Output the [X, Y] coordinate of the center of the cell containing the given text.  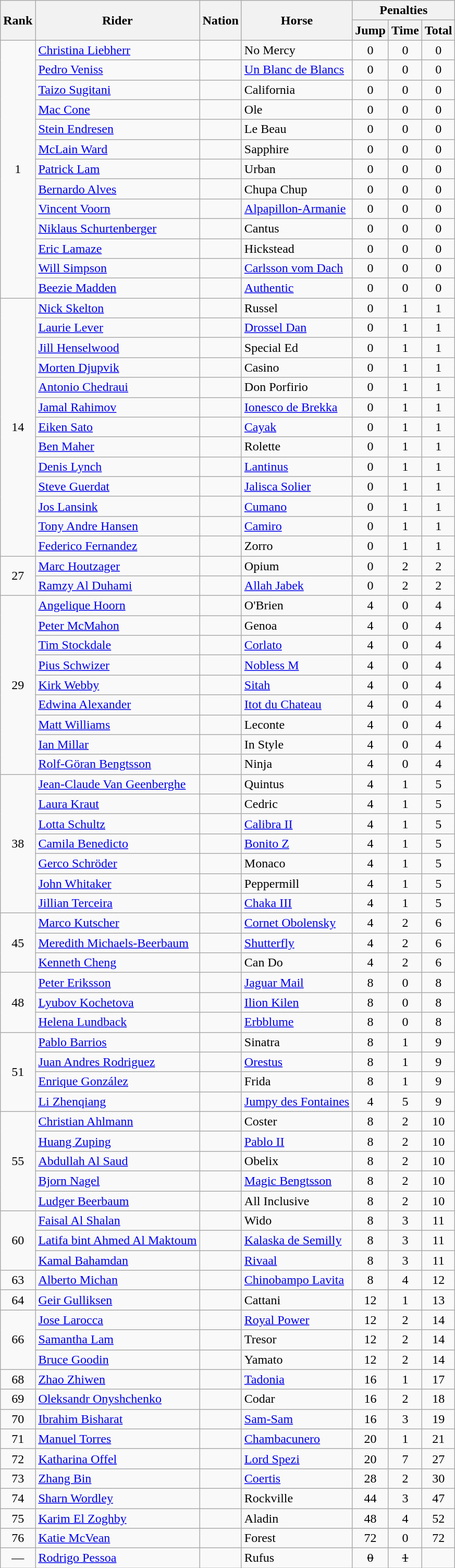
Beezie Madden [118, 288]
Royal Power [297, 1320]
Ilion Kilen [297, 1002]
Special Ed [297, 348]
Lantinus [297, 467]
Edwina Alexander [118, 705]
Jamal Rahimov [118, 407]
Helena Lundback [118, 1022]
Pablo II [297, 1141]
Can Do [297, 963]
Peppermill [297, 884]
Marco Kutscher [118, 923]
Vincent Voorn [118, 209]
Rivaal [297, 1260]
Tadonia [297, 1379]
— [18, 1558]
Laurie Lever [118, 328]
Geir Gulliksen [118, 1300]
Jaguar Mail [297, 983]
Lotta Schultz [118, 824]
Antonio Chedraui [118, 387]
Christina Liebherr [118, 50]
Will Simpson [118, 268]
Christian Ahlmann [118, 1121]
Karim El Zoghby [118, 1518]
Monaco [297, 863]
Cornet Obolensky [297, 923]
Kenneth Cheng [118, 963]
Patrick Lam [118, 169]
Sam-Sam [297, 1419]
Eiken Sato [118, 427]
Peter Eriksson [118, 983]
Horse [297, 20]
Peter McMahon [118, 626]
66 [18, 1340]
52 [438, 1518]
Lyubov Kochetova [118, 1002]
Penalties [403, 10]
28 [371, 1478]
Tim Stockdale [118, 645]
Federico Fernandez [118, 546]
Eric Lamaze [118, 249]
Jump [371, 30]
Rockville [297, 1498]
Stein Endresen [118, 129]
Cumano [297, 506]
Li Zhenqiang [118, 1101]
7 [405, 1459]
O'Brien [297, 606]
Chinobampo Lavita [297, 1280]
Leconte [297, 725]
Cayak [297, 427]
Carlsson vom Dach [297, 268]
Cedric [297, 804]
Time [405, 30]
Samantha Lam [118, 1340]
Enrique González [118, 1082]
55 [18, 1161]
51 [18, 1072]
Obelix [297, 1161]
Camiro [297, 526]
Jos Lansink [118, 506]
Ramzy Al Duhami [118, 586]
Orestus [297, 1062]
Bruce Goodin [118, 1359]
Codar [297, 1399]
60 [18, 1241]
Itot du Chateau [297, 705]
John Whitaker [118, 884]
38 [18, 843]
Total [438, 30]
Jillian Terceira [118, 903]
Calibra II [297, 824]
Taizo Sugitani [118, 90]
Ninja [297, 764]
Katie McVean [118, 1538]
McLain Ward [118, 149]
Cantus [297, 228]
Tresor [297, 1340]
Zhang Bin [118, 1478]
Laura Kraut [118, 804]
Shutterfly [297, 943]
18 [438, 1399]
64 [18, 1300]
Jumpy des Fontaines [297, 1101]
Ole [297, 109]
Sapphire [297, 149]
Zhao Zhiwen [118, 1379]
Ibrahim Bisharat [118, 1419]
Angelique Hoorn [118, 606]
Rolf-Göran Bengtsson [118, 764]
Jean-Claude Van Geenberghe [118, 784]
Meredith Michaels-Beerbaum [118, 943]
Alberto Michan [118, 1280]
29 [18, 685]
Morten Djupvik [118, 367]
Ian Millar [118, 744]
No Mercy [297, 50]
Kalaska de Semilly [297, 1241]
California [297, 90]
Alpapillon-Armanie [297, 209]
Manuel Torres [118, 1439]
Bernardo Alves [118, 189]
Katharina Offel [118, 1459]
Magic Bengtsson [297, 1181]
Yamato [297, 1359]
Abdullah Al Saud [118, 1161]
Pedro Veniss [118, 70]
Sharn Wordley [118, 1498]
Niklaus Schurtenberger [118, 228]
All Inclusive [297, 1200]
68 [18, 1379]
19 [438, 1419]
Latifa bint Ahmed Al Maktoum [118, 1241]
Allah Jabek [297, 586]
30 [438, 1478]
Erbblume [297, 1022]
Tony Andre Hansen [118, 526]
Genoa [297, 626]
Camila Benedicto [118, 843]
Pablo Barrios [118, 1042]
Frida [297, 1082]
Chupa Chup [297, 189]
Corlato [297, 645]
76 [18, 1538]
Matt Williams [118, 725]
47 [438, 1498]
Rider [118, 20]
Mac Cone [118, 109]
Opium [297, 566]
Steve Guerdat [118, 486]
Un Blanc de Blancs [297, 70]
71 [18, 1439]
Coster [297, 1121]
69 [18, 1399]
Bjorn Nagel [118, 1181]
Aladin [297, 1518]
Huang Zuping [118, 1141]
75 [18, 1518]
Don Porfirio [297, 387]
44 [371, 1498]
Marc Houtzager [118, 566]
Chaka III [297, 903]
Gerco Schröder [118, 863]
73 [18, 1478]
Nobless M [297, 665]
Drossel Dan [297, 328]
Russel [297, 308]
Coertis [297, 1478]
Rolette [297, 447]
74 [18, 1498]
Jill Henselwood [118, 348]
Casino [297, 367]
45 [18, 943]
Jose Larocca [118, 1320]
Ben Maher [118, 447]
Wido [297, 1221]
Bonito Z [297, 843]
Sitah [297, 685]
Quintus [297, 784]
Nation [220, 20]
Oleksandr Onyshchenko [118, 1399]
Sinatra [297, 1042]
21 [438, 1439]
Rank [18, 20]
Urban [297, 169]
Forest [297, 1538]
Rufus [297, 1558]
Ionesco de Brekka [297, 407]
Faisal Al Shalan [118, 1221]
Nick Skelton [118, 308]
Juan Andres Rodriguez [118, 1062]
Zorro [297, 546]
Cattani [297, 1300]
Authentic [297, 288]
Chambacunero [297, 1439]
Rodrigo Pessoa [118, 1558]
Ludger Beerbaum [118, 1200]
13 [438, 1300]
Hickstead [297, 249]
Kamal Bahamdan [118, 1260]
Le Beau [297, 129]
Lord Spezi [297, 1459]
Denis Lynch [118, 467]
63 [18, 1280]
Jalisca Solier [297, 486]
Pius Schwizer [118, 665]
Kirk Webby [118, 685]
70 [18, 1419]
17 [438, 1379]
In Style [297, 744]
